Detect which cell encompasses the target text, then output its [x, y] center coordinate. 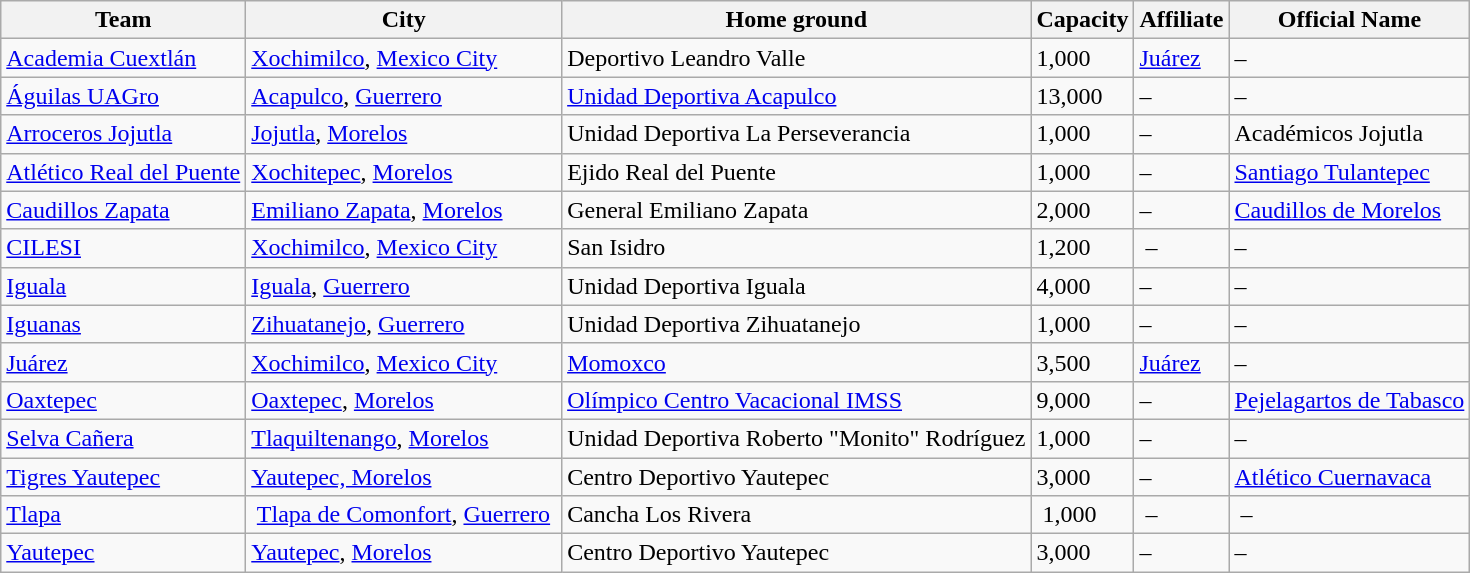
Oaxtepec, Morelos [404, 400]
2,000 [1082, 210]
Team [124, 20]
Arroceros Jojutla [124, 134]
Ejido Real del Puente [796, 172]
Emiliano Zapata, Morelos [404, 210]
Selva Cañera [124, 438]
Atlético Cuernavaca [1350, 477]
Home ground [796, 20]
Tlapa [124, 515]
9,000 [1082, 400]
Iguala, Guerrero [404, 286]
Oaxtepec [124, 400]
Tlaquiltenango, Morelos [404, 438]
Caudillos Zapata [124, 210]
Acapulco, Guerrero [404, 96]
3,500 [1082, 362]
Águilas UAGro [124, 96]
Iguanas [124, 324]
Unidad Deportiva Iguala [796, 286]
4,000 [1082, 286]
13,000 [1082, 96]
1,200 [1082, 248]
Momoxco [796, 362]
Unidad Deportiva La Perseverancia [796, 134]
Deportivo Leandro Valle [796, 58]
Académicos Jojutla [1350, 134]
General Emiliano Zapata [796, 210]
Jojutla, Morelos [404, 134]
Caudillos de Morelos [1350, 210]
Santiago Tulantepec [1350, 172]
Atlético Real del Puente [124, 172]
Pejelagartos de Tabasco [1350, 400]
CILESI [124, 248]
Unidad Deportiva Zihuatanejo [796, 324]
Iguala [124, 286]
San Isidro [796, 248]
Zihuatanejo, Guerrero [404, 324]
Unidad Deportiva Acapulco [796, 96]
Academia Cuextlán [124, 58]
Xochitepec, Morelos [404, 172]
Yautepec [124, 553]
Affiliate [1182, 20]
Official Name [1350, 20]
Unidad Deportiva Roberto "Monito" Rodríguez [796, 438]
City [404, 20]
Capacity [1082, 20]
Cancha Los Rivera [796, 515]
Olímpico Centro Vacacional IMSS [796, 400]
Tlapa de Comonfort, Guerrero [404, 515]
Tigres Yautepec [124, 477]
